Extract the (X, Y) coordinate from the center of the cell holding the provided text.  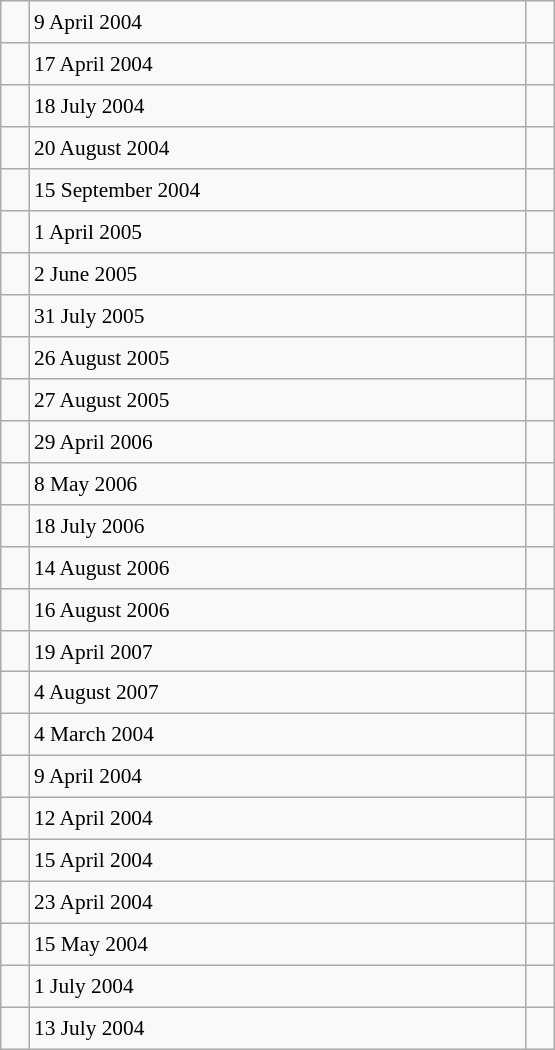
1 April 2005 (278, 232)
18 July 2004 (278, 106)
15 September 2004 (278, 190)
14 August 2006 (278, 567)
8 May 2006 (278, 483)
17 April 2004 (278, 64)
29 April 2006 (278, 441)
31 July 2005 (278, 316)
27 August 2005 (278, 399)
20 August 2004 (278, 148)
23 April 2004 (278, 903)
12 April 2004 (278, 819)
2 June 2005 (278, 274)
4 March 2004 (278, 735)
1 July 2004 (278, 986)
15 April 2004 (278, 861)
13 July 2004 (278, 1028)
26 August 2005 (278, 358)
4 August 2007 (278, 693)
16 August 2006 (278, 609)
18 July 2006 (278, 525)
15 May 2004 (278, 945)
19 April 2007 (278, 651)
